Scan for the cell matching the given text and deliver its (x, y) coordinate at center. 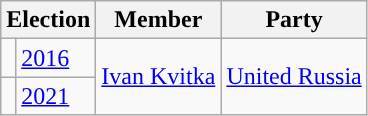
Party (294, 20)
2016 (56, 58)
Member (158, 20)
2021 (56, 96)
Ivan Kvitka (158, 77)
Election (48, 20)
United Russia (294, 77)
